Search for the cell housing the specified text and yield its [X, Y] center coordinate. 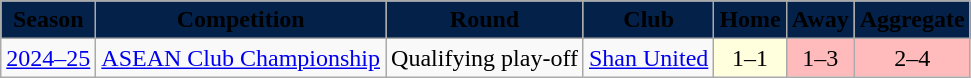
Qualifying play-off [485, 58]
Round [485, 20]
2024–25 [48, 58]
Competition [241, 20]
2–4 [912, 58]
Club [648, 20]
1–3 [820, 58]
Shan United [648, 58]
Home [750, 20]
1–1 [750, 58]
Aggregate [912, 20]
Season [48, 20]
ASEAN Club Championship [241, 58]
Away [820, 20]
